Output the [X, Y] coordinate of the center of the cell containing the given text.  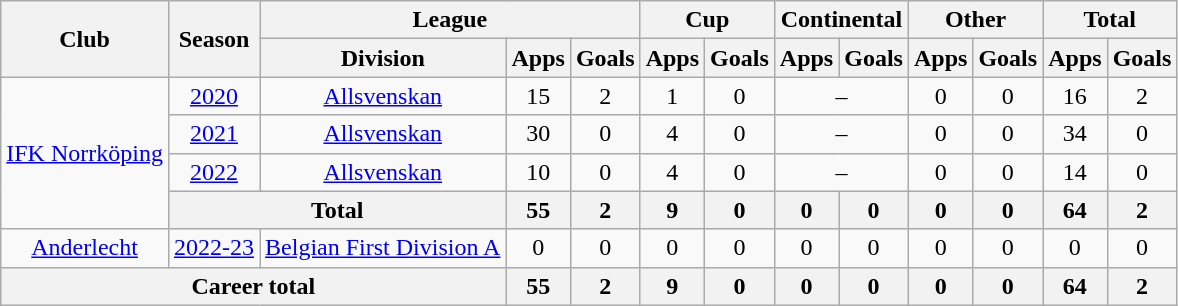
2022-23 [214, 248]
2022 [214, 172]
2021 [214, 134]
Season [214, 39]
Division [383, 58]
10 [538, 172]
Club [85, 39]
14 [1075, 172]
League [450, 20]
IFK Norrköping [85, 153]
34 [1075, 134]
Cup [707, 20]
Anderlecht [85, 248]
Other [975, 20]
1 [672, 96]
15 [538, 96]
Continental [841, 20]
Belgian First Division A [383, 248]
16 [1075, 96]
2020 [214, 96]
30 [538, 134]
Career total [254, 286]
